Return [X, Y] of the center of cell containing provided text 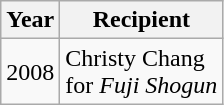
Year [30, 20]
2008 [30, 72]
Christy Chang for Fuji Shogun [142, 72]
Recipient [142, 20]
